Pinpoint the cell where the given text exists, returning its (x, y) midpoint coordinate. 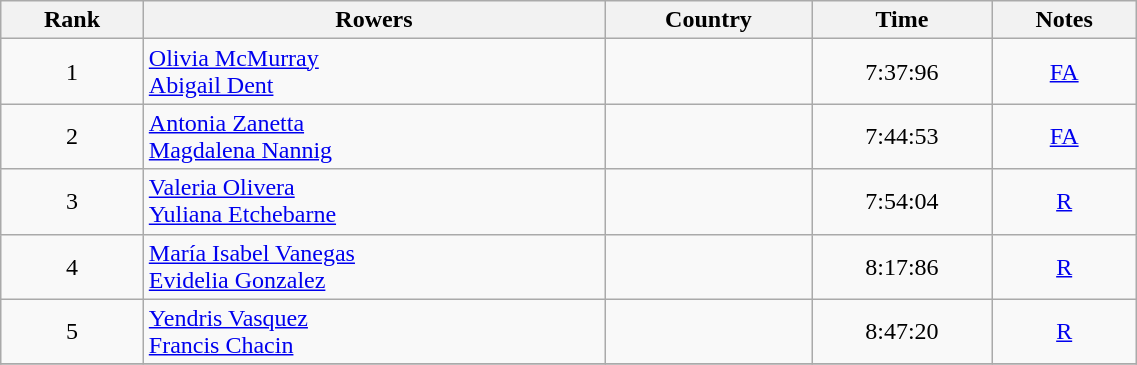
5 (72, 332)
4 (72, 266)
Rank (72, 20)
Rowers (374, 20)
Yendris VasquezFrancis Chacin (374, 332)
7:44:53 (902, 136)
7:37:96 (902, 72)
1 (72, 72)
Olivia McMurrayAbigail Dent (374, 72)
8:47:20 (902, 332)
2 (72, 136)
7:54:04 (902, 202)
Country (709, 20)
María Isabel VanegasEvidelia Gonzalez (374, 266)
Notes (1064, 20)
Time (902, 20)
3 (72, 202)
8:17:86 (902, 266)
Antonia ZanettaMagdalena Nannig (374, 136)
Valeria OliveraYuliana Etchebarne (374, 202)
